Extract the (x, y) coordinate from the center of the cell holding the provided text.  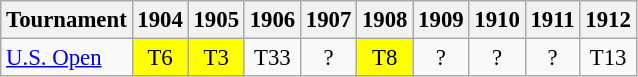
T33 (272, 58)
1910 (497, 20)
U.S. Open (66, 58)
1907 (328, 20)
T8 (385, 58)
T13 (608, 58)
T3 (216, 58)
1911 (552, 20)
T6 (160, 58)
1908 (385, 20)
1912 (608, 20)
Tournament (66, 20)
1909 (441, 20)
1904 (160, 20)
1905 (216, 20)
1906 (272, 20)
